Identify which cell holds the provided text, then report its [x, y] central coordinate. 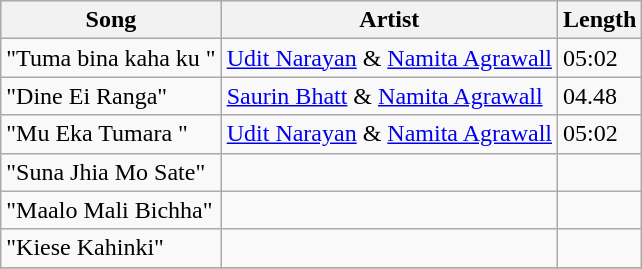
Artist [389, 20]
"Maalo Mali Bichha" [111, 210]
"Dine Ei Ranga" [111, 96]
"Tuma bina kaha ku " [111, 58]
Saurin Bhatt & Namita Agrawall [389, 96]
"Kiese Kahinki" [111, 248]
"Mu Eka Tumara " [111, 134]
Song [111, 20]
"Suna Jhia Mo Sate" [111, 172]
Length [600, 20]
04.48 [600, 96]
